Return the (x, y) coordinate for the center point of the cell that contains the specified text.  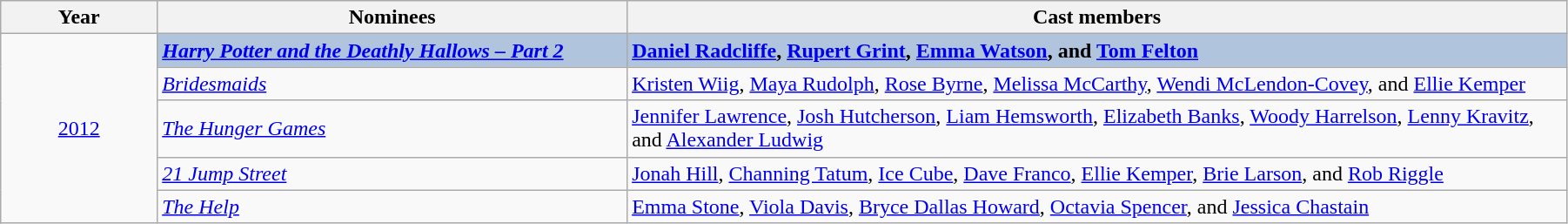
Bridesmaids (392, 84)
Cast members (1097, 17)
Year (79, 17)
The Hunger Games (392, 129)
Daniel Radcliffe, Rupert Grint, Emma Watson, and Tom Felton (1097, 51)
2012 (79, 129)
Jennifer Lawrence, Josh Hutcherson, Liam Hemsworth, Elizabeth Banks, Woody Harrelson, Lenny Kravitz, and Alexander Ludwig (1097, 129)
The Help (392, 207)
Nominees (392, 17)
Kristen Wiig, Maya Rudolph, Rose Byrne, Melissa McCarthy, Wendi McLendon-Covey, and Ellie Kemper (1097, 84)
Emma Stone, Viola Davis, Bryce Dallas Howard, Octavia Spencer, and Jessica Chastain (1097, 207)
Jonah Hill, Channing Tatum, Ice Cube, Dave Franco, Ellie Kemper, Brie Larson, and Rob Riggle (1097, 173)
Harry Potter and the Deathly Hallows – Part 2 (392, 51)
21 Jump Street (392, 173)
